Return the [x, y] coordinate for the center point of the cell that contains the specified text.  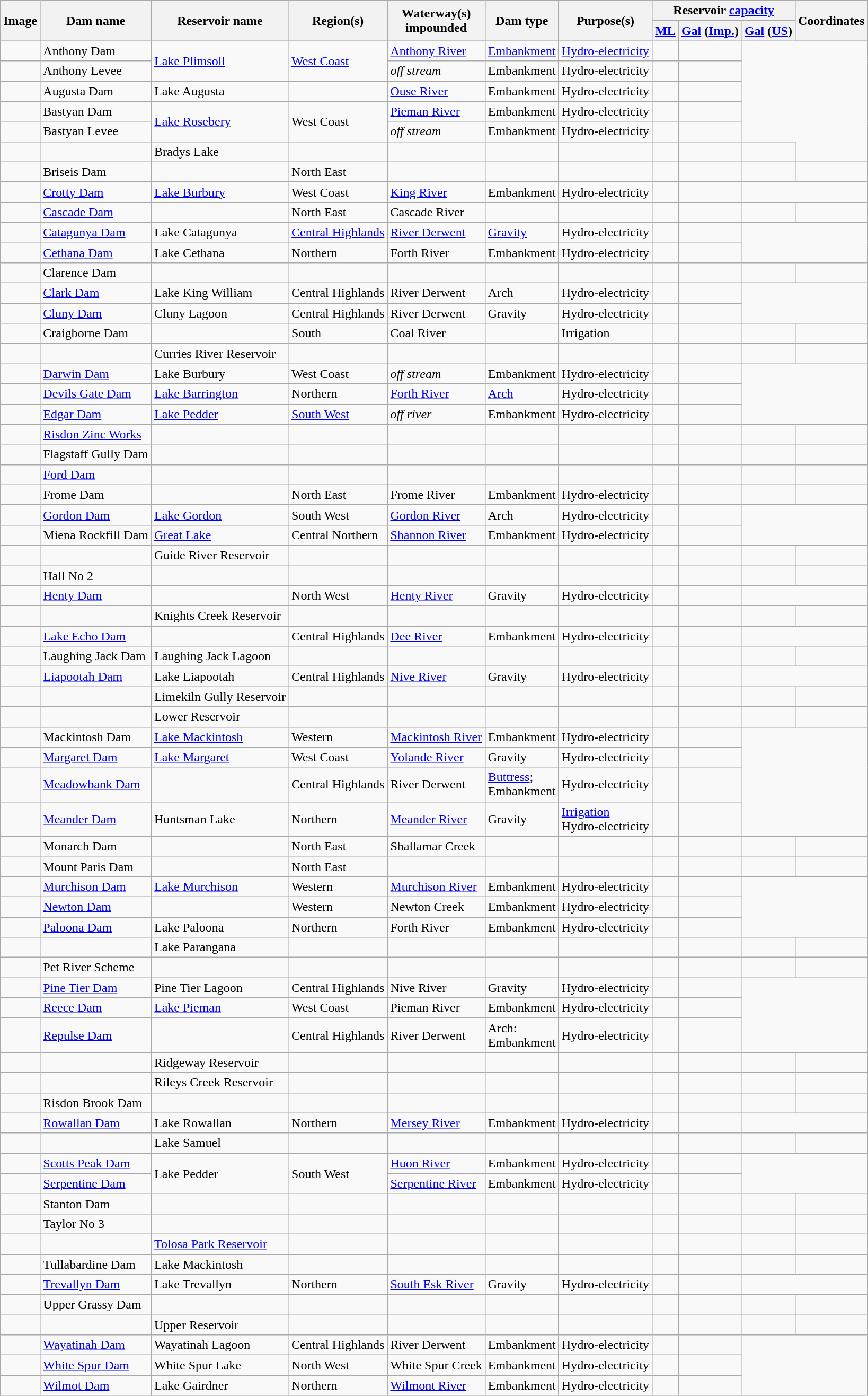
off river [436, 414]
Ridgeway Reservoir [219, 1063]
Lake Paloona [219, 927]
Hall No 2 [96, 575]
Henty River [436, 596]
Arch:Embankment [521, 1035]
Murchison Dam [96, 886]
South Esk River [436, 1285]
White Spur Creek [436, 1365]
Monarch Dam [96, 846]
Wayatinah Dam [96, 1345]
Central Northern [338, 535]
Gordon Dam [96, 515]
Devils Gate Dam [96, 394]
Lake Margaret [219, 757]
Mackintosh Dam [96, 737]
Paloona Dam [96, 927]
Lake Gordon [219, 515]
Lake Trevallyn [219, 1285]
Lake Catagunya [219, 232]
Gal (Imp.) [710, 31]
Lake Plimsoll [219, 61]
Coordinates [831, 21]
Margaret Dam [96, 757]
Lake King William [219, 293]
Limekiln Gully Reservoir [219, 697]
Tullabardine Dam [96, 1265]
Darwin Dam [96, 374]
Huon River [436, 1163]
Risdon Zinc Works [96, 434]
Serpentine Dam [96, 1183]
Region(s) [338, 21]
Pet River Scheme [96, 968]
Ouse River [436, 91]
Stanton Dam [96, 1204]
Yolande River [436, 757]
Lower Reservoir [219, 717]
Gal (US) [768, 31]
Cascade River [436, 212]
Meander River [436, 819]
Bastyan Dam [96, 111]
Great Lake [219, 535]
Lake Rosebery [219, 121]
Rileys Creek Reservoir [219, 1083]
Meadowbank Dam [96, 785]
Lake Cethana [219, 253]
Edgar Dam [96, 414]
Upper Grassy Dam [96, 1305]
Huntsman Lake [219, 819]
Lake Pieman [219, 1008]
Cascade Dam [96, 212]
Trevallyn Dam [96, 1285]
Reservoir name [219, 21]
Crotty Dam [96, 192]
Mackintosh River [436, 737]
Anthony Levee [96, 71]
Lake Barrington [219, 394]
Rowallan Dam [96, 1123]
Liapootah Dam [96, 677]
Serpentine River [436, 1183]
Lake Liapootah [219, 677]
Shallamar Creek [436, 846]
Pine Tier Lagoon [219, 988]
Frome Dam [96, 495]
Lake Samuel [219, 1143]
Laughing Jack Dam [96, 656]
Lake Augusta [219, 91]
Purpose(s) [605, 21]
Taylor No 3 [96, 1224]
White Spur Lake [219, 1365]
Shannon River [436, 535]
Coal River [436, 333]
Bradys Lake [219, 152]
Lake Murchison [219, 886]
Ford Dam [96, 475]
Waterway(s)impounded [436, 21]
Guide River Reservoir [219, 555]
Wilmont River [436, 1385]
Mersey River [436, 1123]
Scotts Peak Dam [96, 1163]
Upper Reservoir [219, 1325]
Pine Tier Dam [96, 988]
Flagstaff Gully Dam [96, 454]
Risdon Brook Dam [96, 1103]
Meander Dam [96, 819]
Murchison River [436, 886]
Mount Paris Dam [96, 866]
Catagunya Dam [96, 232]
South [338, 333]
Lake Rowallan [219, 1123]
Frome River [436, 495]
Reservoir capacity [724, 11]
Newton Dam [96, 907]
Miena Rockfill Dam [96, 535]
Buttress;Embankment [521, 785]
Image [20, 21]
IrrigationHydro-electricity [605, 819]
Wilmot Dam [96, 1385]
Briseis Dam [96, 172]
Lake Parangana [219, 947]
Knights Creek Reservoir [219, 616]
Cethana Dam [96, 253]
Gordon River [436, 515]
Irrigation [605, 333]
Dee River [436, 636]
Henty Dam [96, 596]
Wayatinah Lagoon [219, 1345]
Cluny Lagoon [219, 313]
Bastyan Levee [96, 131]
Newton Creek [436, 907]
Curries River Reservoir [219, 354]
ML [666, 31]
Lake Echo Dam [96, 636]
Craigborne Dam [96, 333]
King River [436, 192]
Repulse Dam [96, 1035]
Clark Dam [96, 293]
Augusta Dam [96, 91]
Dam name [96, 21]
Laughing Jack Lagoon [219, 656]
Lake Gairdner [219, 1385]
Cluny Dam [96, 313]
Reece Dam [96, 1008]
Dam type [521, 21]
Clarence Dam [96, 273]
Tolosa Park Reservoir [219, 1244]
Anthony River [436, 51]
White Spur Dam [96, 1365]
Anthony Dam [96, 51]
